For the text-containing cell, return its midpoint in (x, y) coordinate format. 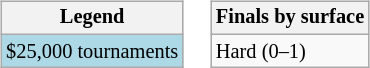
Finals by surface (290, 18)
$25,000 tournaments (92, 51)
Hard (0–1) (290, 51)
Legend (92, 18)
